Capture the cell that displays the provided text and extract its [X, Y] central coordinate. 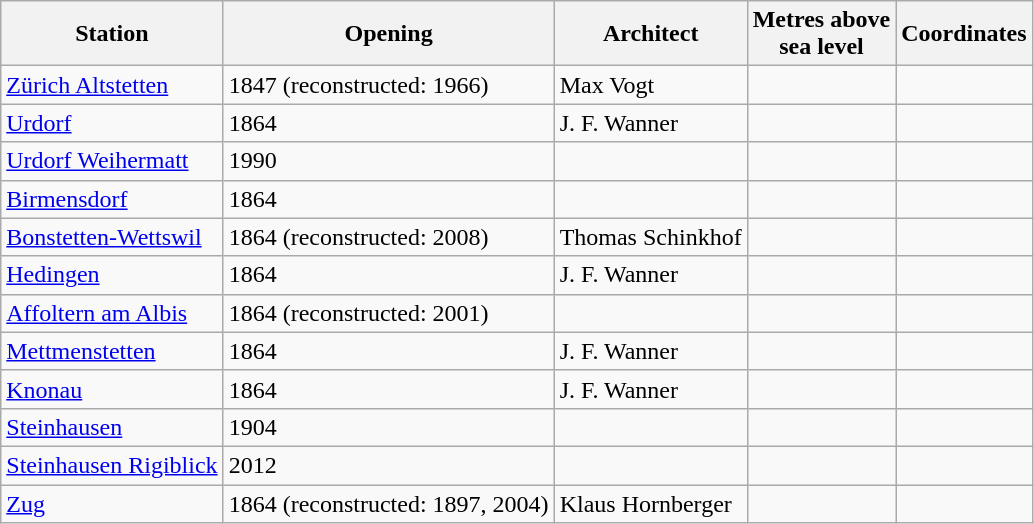
1864 (reconstructed: 2008) [388, 237]
Steinhausen Rigiblick [112, 465]
Coordinates [964, 34]
Max Vogt [650, 85]
Urdorf [112, 123]
1990 [388, 161]
Birmensdorf [112, 199]
Thomas Schinkhof [650, 237]
Architect [650, 34]
2012 [388, 465]
Urdorf Weihermatt [112, 161]
Klaus Hornberger [650, 503]
1864 (reconstructed: 2001) [388, 313]
Metres abovesea level [822, 34]
Station [112, 34]
1864 (reconstructed: 1897, 2004) [388, 503]
1847 (reconstructed: 1966) [388, 85]
Zürich Altstetten [112, 85]
1904 [388, 427]
Affoltern am Albis [112, 313]
Bonstetten-Wettswil [112, 237]
Knonau [112, 389]
Opening [388, 34]
Zug [112, 503]
Steinhausen [112, 427]
Hedingen [112, 275]
Mettmenstetten [112, 351]
